Return the [X, Y] coordinate for the center point of the cell that contains the specified text.  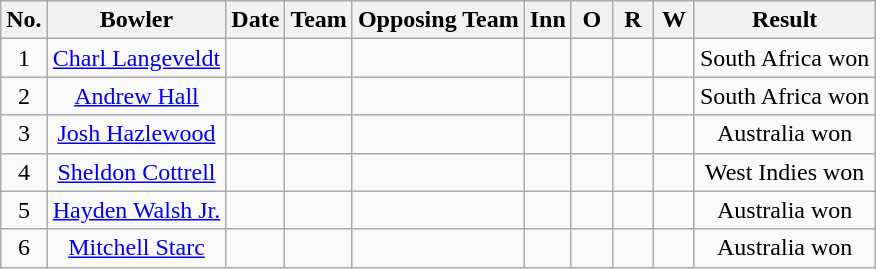
Opposing Team [438, 20]
Date [256, 20]
Bowler [136, 20]
4 [24, 172]
West Indies won [784, 172]
R [632, 20]
5 [24, 210]
O [592, 20]
Andrew Hall [136, 96]
1 [24, 58]
Inn [548, 20]
Mitchell Starc [136, 248]
Hayden Walsh Jr. [136, 210]
Charl Langeveldt [136, 58]
Result [784, 20]
2 [24, 96]
6 [24, 248]
3 [24, 134]
No. [24, 20]
W [674, 20]
Josh Hazlewood [136, 134]
Sheldon Cottrell [136, 172]
Team [319, 20]
